Search for the cell housing the specified text and yield its (x, y) center coordinate. 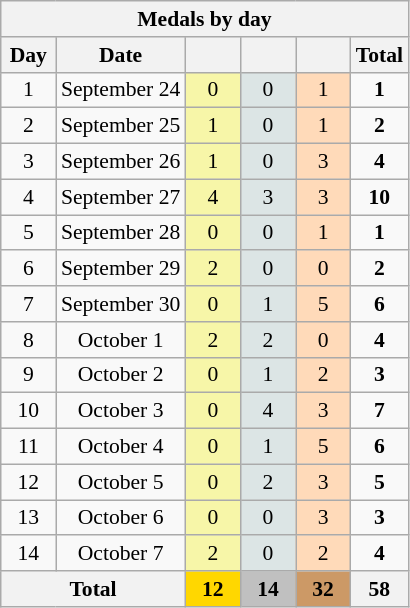
Day (28, 55)
Medals by day (204, 19)
September 28 (120, 233)
September 24 (120, 90)
32 (324, 589)
9 (28, 375)
October 6 (120, 518)
September 26 (120, 162)
September 30 (120, 304)
October 4 (120, 447)
8 (28, 340)
October 2 (120, 375)
September 29 (120, 269)
October 3 (120, 411)
September 25 (120, 126)
October 7 (120, 554)
Date (120, 55)
October 5 (120, 482)
58 (380, 589)
11 (28, 447)
13 (28, 518)
September 27 (120, 197)
October 1 (120, 340)
